Locate the cell with the specified text and output its (x, y) center coordinate. 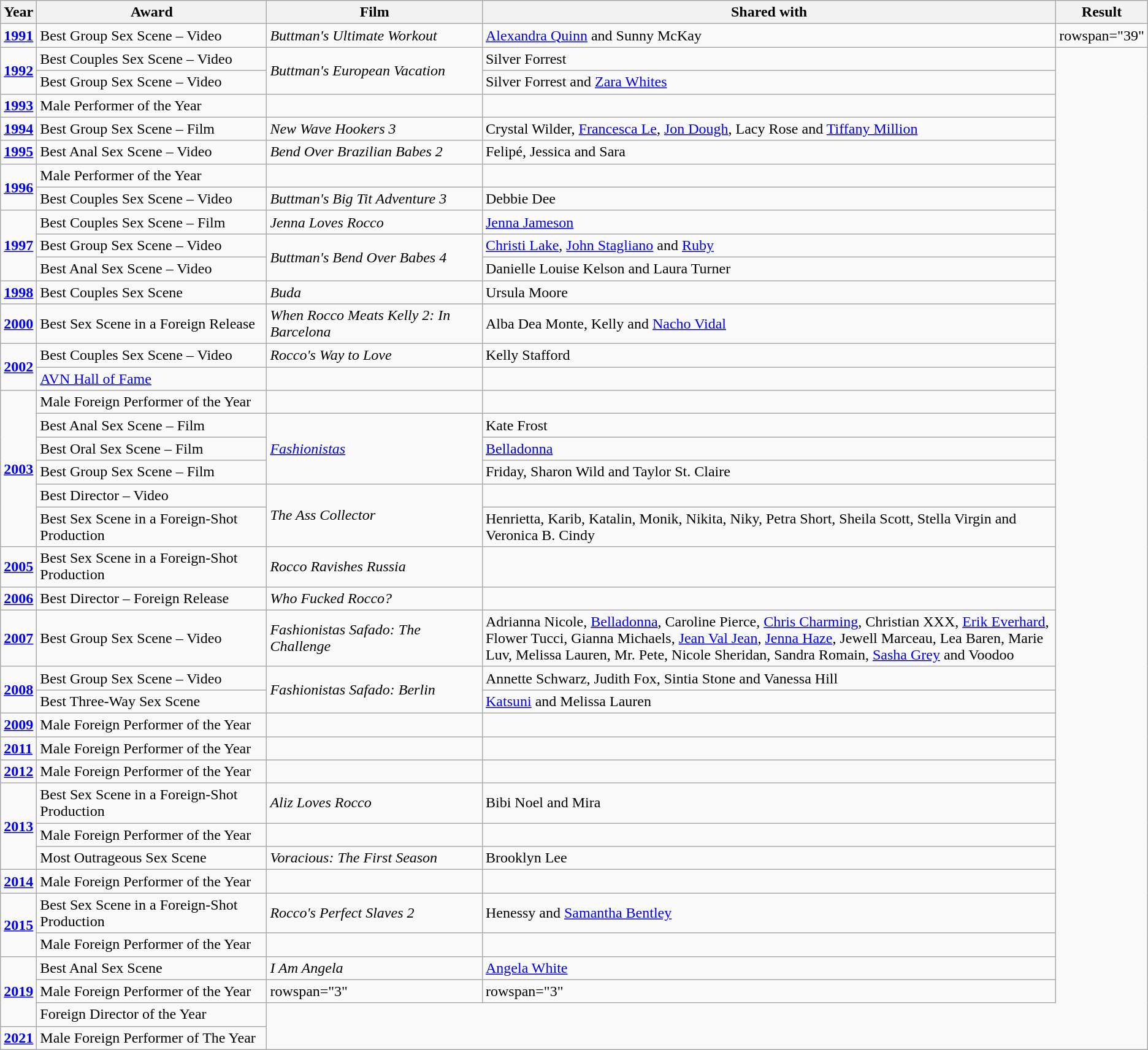
Bibi Noel and Mira (769, 803)
Jenna Jameson (769, 222)
AVN Hall of Fame (152, 379)
Silver Forrest (769, 59)
Best Director – Foreign Release (152, 598)
Buttman's Bend Over Babes 4 (375, 257)
Crystal Wilder, Francesca Le, Jon Dough, Lacy Rose and Tiffany Million (769, 129)
2009 (18, 725)
Male Foreign Performer of The Year (152, 1038)
Buttman's Ultimate Workout (375, 36)
2003 (18, 468)
2002 (18, 367)
Fashionistas Safado: Berlin (375, 690)
Shared with (769, 12)
Foreign Director of the Year (152, 1014)
1998 (18, 292)
1992 (18, 70)
1995 (18, 152)
1996 (18, 187)
Rocco's Way to Love (375, 356)
Kelly Stafford (769, 356)
Best Anal Sex Scene – Film (152, 425)
1993 (18, 105)
Henrietta, Karib, Katalin, Monik, Nikita, Niky, Petra Short, Sheila Scott, Stella Virgin and Veronica B. Cindy (769, 527)
Fashionistas Safado: The Challenge (375, 638)
Best Anal Sex Scene (152, 968)
Katsuni and Melissa Lauren (769, 701)
2005 (18, 566)
1997 (18, 245)
2008 (18, 690)
Buttman's Big Tit Adventure 3 (375, 199)
Buttman's European Vacation (375, 70)
Best Three-Way Sex Scene (152, 701)
Christi Lake, John Stagliano and Ruby (769, 245)
1991 (18, 36)
rowspan="39" (1102, 36)
Alexandra Quinn and Sunny McKay (769, 36)
2006 (18, 598)
2019 (18, 991)
Best Director – Video (152, 495)
Alba Dea Monte, Kelly and Nacho Vidal (769, 324)
2012 (18, 772)
The Ass Collector (375, 515)
Kate Frost (769, 425)
Henessy and Samantha Bentley (769, 913)
Silver Forrest and Zara Whites (769, 82)
Rocco's Perfect Slaves 2 (375, 913)
Angela White (769, 968)
Friday, Sharon Wild and Taylor St. Claire (769, 472)
2011 (18, 748)
Best Couples Sex Scene – Film (152, 222)
Bend Over Brazilian Babes 2 (375, 152)
Film (375, 12)
Jenna Loves Rocco (375, 222)
Best Oral Sex Scene – Film (152, 449)
Result (1102, 12)
Danielle Louise Kelson and Laura Turner (769, 268)
Rocco Ravishes Russia (375, 566)
1994 (18, 129)
I Am Angela (375, 968)
2007 (18, 638)
Aliz Loves Rocco (375, 803)
Voracious: The First Season (375, 858)
2014 (18, 881)
Award (152, 12)
Best Sex Scene in a Foreign Release (152, 324)
Ursula Moore (769, 292)
Who Fucked Rocco? (375, 598)
Brooklyn Lee (769, 858)
2013 (18, 826)
2021 (18, 1038)
When Rocco Meats Kelly 2: In Barcelona (375, 324)
Annette Schwarz, Judith Fox, Sintia Stone and Vanessa Hill (769, 678)
2015 (18, 924)
Year (18, 12)
Best Couples Sex Scene (152, 292)
Buda (375, 292)
Belladonna (769, 449)
Most Outrageous Sex Scene (152, 858)
Felipé, Jessica and Sara (769, 152)
New Wave Hookers 3 (375, 129)
2000 (18, 324)
Debbie Dee (769, 199)
Fashionistas (375, 449)
